Pinpoint the cell where the given text exists, returning its (X, Y) midpoint coordinate. 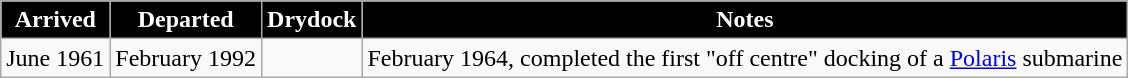
June 1961 (56, 58)
Drydock (312, 20)
Notes (745, 20)
February 1964, completed the first "off centre" docking of a Polaris submarine (745, 58)
February 1992 (186, 58)
Departed (186, 20)
Arrived (56, 20)
